Pinpoint the cell where the given text exists, returning its (X, Y) midpoint coordinate. 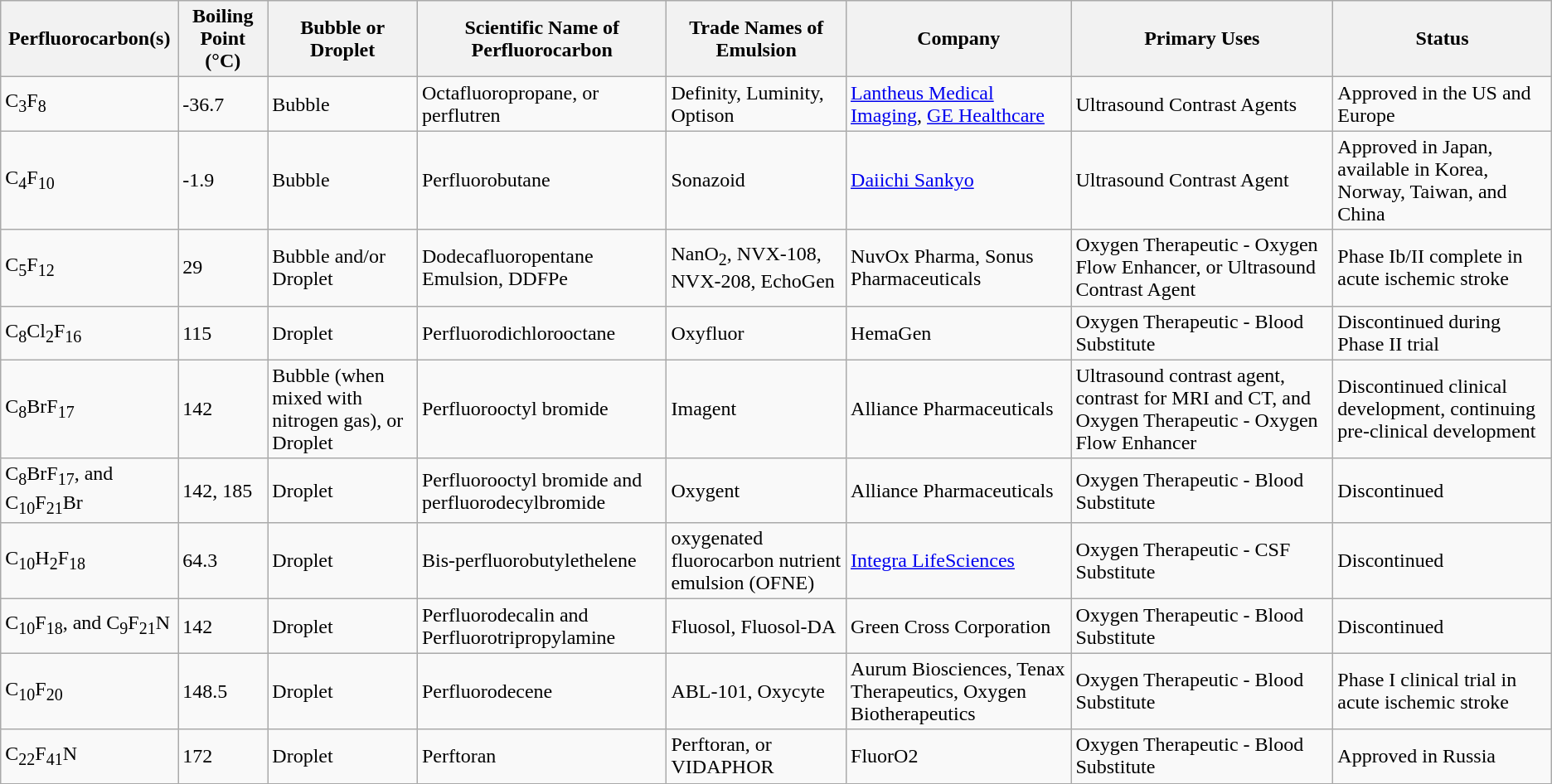
Integra LifeSciences (958, 561)
Bubble and/or Droplet (343, 268)
Oxygen Therapeutic - Oxygen Flow Enhancer, or Ultrasound Contrast Agent (1202, 268)
Dodecafluoropentane Emulsion, DDFPe (542, 268)
HemaGen (958, 333)
Ultrasound Contrast Agents (1202, 104)
C8BrF17, and C10F21Br (90, 491)
Perfluorooctyl bromide (542, 409)
Oxyfluor (756, 333)
64.3 (223, 561)
-1.9 (223, 181)
Status (1443, 39)
Primary Uses (1202, 39)
oxygenated fluorocarbon nutrient emulsion (OFNE) (756, 561)
29 (223, 268)
Oxygent (756, 491)
Daiichi Sankyo (958, 181)
NuvOx Pharma, Sonus Pharmaceuticals (958, 268)
Octafluoropropane, or perflutren (542, 104)
Fluosol, Fluosol-DA (756, 627)
Trade Names of Emulsion (756, 39)
C10F20 (90, 691)
Discontinued clinical development, continuing pre-clinical development (1443, 409)
FluorO2 (958, 756)
Sonazoid (756, 181)
ABL-101, Oxycyte (756, 691)
C10H2F18 (90, 561)
Imagent (756, 409)
Ultrasound Contrast Agent (1202, 181)
Oxygen Therapeutic - CSF Substitute (1202, 561)
Bubble or Droplet (343, 39)
Lantheus Medical Imaging, GE Healthcare (958, 104)
Phase Ib/II complete in acute ischemic stroke (1443, 268)
Boiling Point (°C) (223, 39)
C8BrF17 (90, 409)
C10F18, and C9F21N (90, 627)
Perfluorobutane (542, 181)
Discontinued during Phase II trial (1443, 333)
115 (223, 333)
C22F41N (90, 756)
Perftoran (542, 756)
C3F8 (90, 104)
Scientific Name of Perfluorocarbon (542, 39)
Perfluorodecene (542, 691)
Perfluorocarbon(s) (90, 39)
Approved in Japan, available in Korea, Norway, Taiwan, and China (1443, 181)
Bubble (when mixed with nitrogen gas), or Droplet (343, 409)
Definity, Luminity, Optison (756, 104)
Phase I clinical trial in acute ischemic stroke (1443, 691)
C5F12 (90, 268)
NanO2, NVX-108, NVX-208, EchoGen (756, 268)
148.5 (223, 691)
Perftoran, or VIDAPHOR (756, 756)
Approved in the US and Europe (1443, 104)
Green Cross Corporation (958, 627)
Ultrasound contrast agent, contrast for MRI and CT, and Oxygen Therapeutic - Oxygen Flow Enhancer (1202, 409)
Approved in Russia (1443, 756)
Perfluorodichlorooctane (542, 333)
172 (223, 756)
Aurum Biosciences, Tenax Therapeutics, Oxygen Biotherapeutics (958, 691)
Perfluorodecalin and Perfluorotripropylamine (542, 627)
142, 185 (223, 491)
Company (958, 39)
Bis-perfluorobutylethelene (542, 561)
Perfluorooctyl bromide and perfluorodecylbromide (542, 491)
C8Cl2F16 (90, 333)
C4F10 (90, 181)
-36.7 (223, 104)
